Determine the (X, Y) coordinate at the center of the cell enclosing the given text.  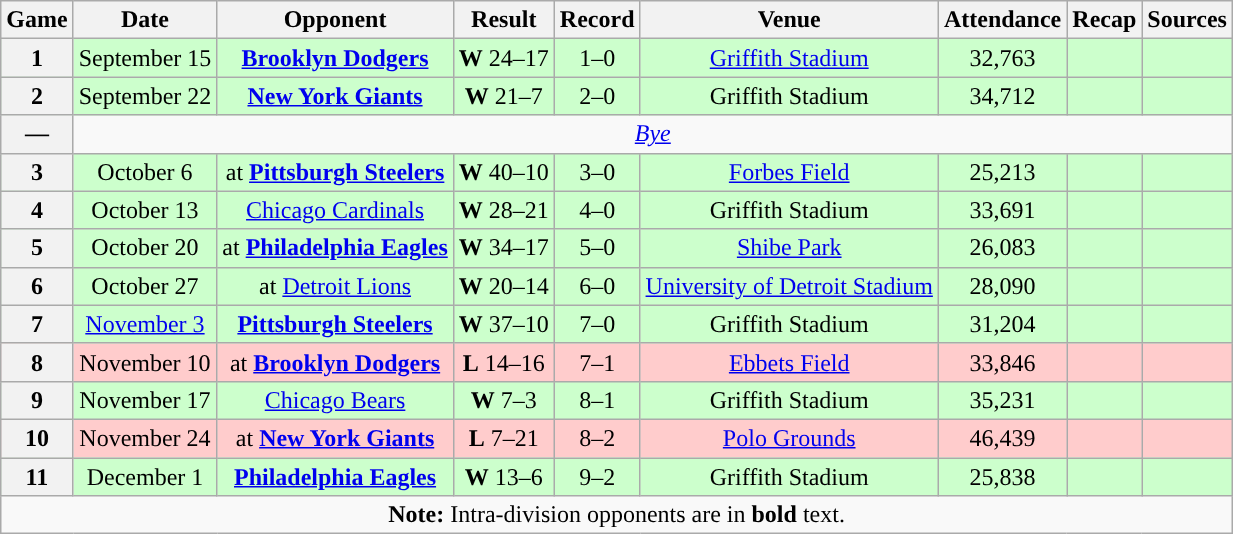
W 34–17 (504, 248)
November 24 (145, 438)
28,090 (1002, 286)
Note: Intra-division opponents are in bold text. (617, 515)
33,846 (1002, 362)
7–0 (597, 324)
25,213 (1002, 172)
10 (37, 438)
at Philadelphia Eagles (335, 248)
3–0 (597, 172)
Forbes Field (789, 172)
6 (37, 286)
46,439 (1002, 438)
Game (37, 20)
8–1 (597, 400)
32,763 (1002, 58)
25,838 (1002, 477)
at Detroit Lions (335, 286)
7–1 (597, 362)
September 22 (145, 96)
W 13–6 (504, 477)
Recap (1104, 20)
26,083 (1002, 248)
at Pittsburgh Steelers (335, 172)
Brooklyn Dodgers (335, 58)
— (37, 134)
October 6 (145, 172)
31,204 (1002, 324)
Venue (789, 20)
2–0 (597, 96)
34,712 (1002, 96)
9–2 (597, 477)
W 21–7 (504, 96)
W 37–10 (504, 324)
November 17 (145, 400)
4–0 (597, 210)
1–0 (597, 58)
September 15 (145, 58)
8 (37, 362)
Opponent (335, 20)
Result (504, 20)
October 13 (145, 210)
W 20–14 (504, 286)
University of Detroit Stadium (789, 286)
11 (37, 477)
W 28–21 (504, 210)
December 1 (145, 477)
35,231 (1002, 400)
October 20 (145, 248)
Polo Grounds (789, 438)
Date (145, 20)
1 (37, 58)
5–0 (597, 248)
Chicago Bears (335, 400)
W 7–3 (504, 400)
Record (597, 20)
33,691 (1002, 210)
November 3 (145, 324)
October 27 (145, 286)
Pittsburgh Steelers (335, 324)
8–2 (597, 438)
4 (37, 210)
9 (37, 400)
at Brooklyn Dodgers (335, 362)
7 (37, 324)
L 14–16 (504, 362)
Bye (652, 134)
Philadelphia Eagles (335, 477)
at New York Giants (335, 438)
2 (37, 96)
6–0 (597, 286)
Chicago Cardinals (335, 210)
Ebbets Field (789, 362)
Shibe Park (789, 248)
New York Giants (335, 96)
L 7–21 (504, 438)
W 24–17 (504, 58)
Attendance (1002, 20)
November 10 (145, 362)
W 40–10 (504, 172)
3 (37, 172)
Sources (1188, 20)
5 (37, 248)
